Provide the (X, Y) coordinate of the cell's center where the given text is located.  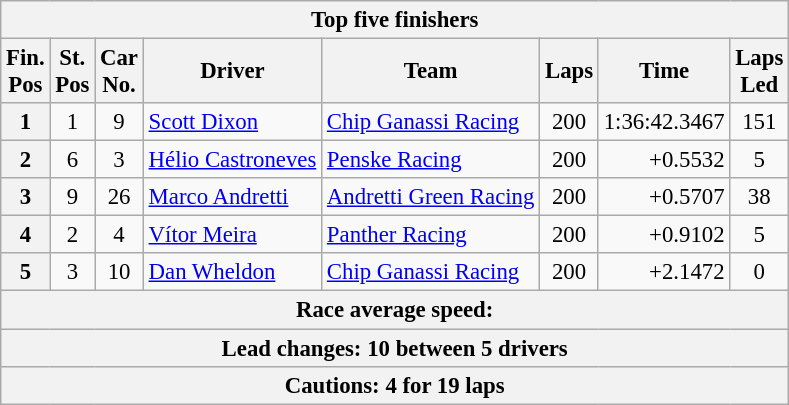
+0.5532 (664, 160)
Andretti Green Racing (431, 197)
Driver (232, 72)
CarNo. (120, 72)
Hélio Castroneves (232, 160)
Laps (570, 72)
Fin.Pos (26, 72)
151 (760, 122)
Time (664, 72)
Dan Wheldon (232, 273)
+0.9102 (664, 235)
Panther Racing (431, 235)
10 (120, 273)
St.Pos (72, 72)
Race average speed: (395, 310)
Vítor Meira (232, 235)
LapsLed (760, 72)
1:36:42.3467 (664, 122)
Lead changes: 10 between 5 drivers (395, 348)
26 (120, 197)
Team (431, 72)
+2.1472 (664, 273)
Cautions: 4 for 19 laps (395, 385)
Scott Dixon (232, 122)
Marco Andretti (232, 197)
+0.5707 (664, 197)
0 (760, 273)
38 (760, 197)
6 (72, 160)
Penske Racing (431, 160)
Top five finishers (395, 20)
